Locate the cell with the specified text and output its [x, y] center coordinate. 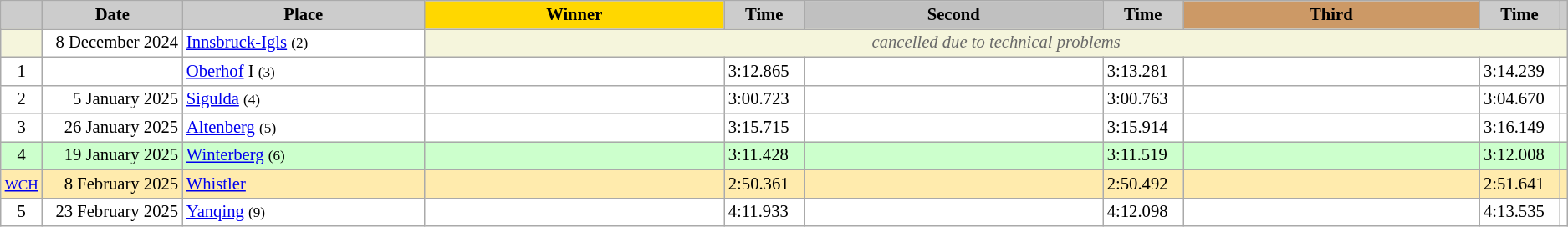
23 February 2025 [112, 212]
Oberhof I (3) [304, 71]
Place [304, 14]
3:11.428 [764, 155]
Third [1331, 14]
5 [22, 212]
3:13.281 [1143, 71]
26 January 2025 [112, 128]
4:11.933 [764, 212]
3:00.723 [764, 99]
Date [112, 14]
Winterberg (6) [304, 155]
WCH [22, 184]
Yanqing (9) [304, 212]
3:15.914 [1143, 128]
4:12.098 [1143, 212]
Winner [575, 14]
3:14.239 [1519, 71]
4:13.535 [1519, 212]
19 January 2025 [112, 155]
8 December 2024 [112, 43]
Altenberg (5) [304, 128]
3:00.763 [1143, 99]
2:50.361 [764, 184]
1 [22, 71]
Whistler [304, 184]
2:51.641 [1519, 184]
3:12.865 [764, 71]
cancelled due to technical problems [997, 43]
3:04.670 [1519, 99]
3:12.008 [1519, 155]
Innsbruck-Igls (2) [304, 43]
3:15.715 [764, 128]
Second [953, 14]
2:50.492 [1143, 184]
3 [22, 128]
3:11.519 [1143, 155]
4 [22, 155]
5 January 2025 [112, 99]
Sigulda (4) [304, 99]
8 February 2025 [112, 184]
2 [22, 99]
3:16.149 [1519, 128]
